Provide the (x, y) coordinate of the cell's center where the given text is located.  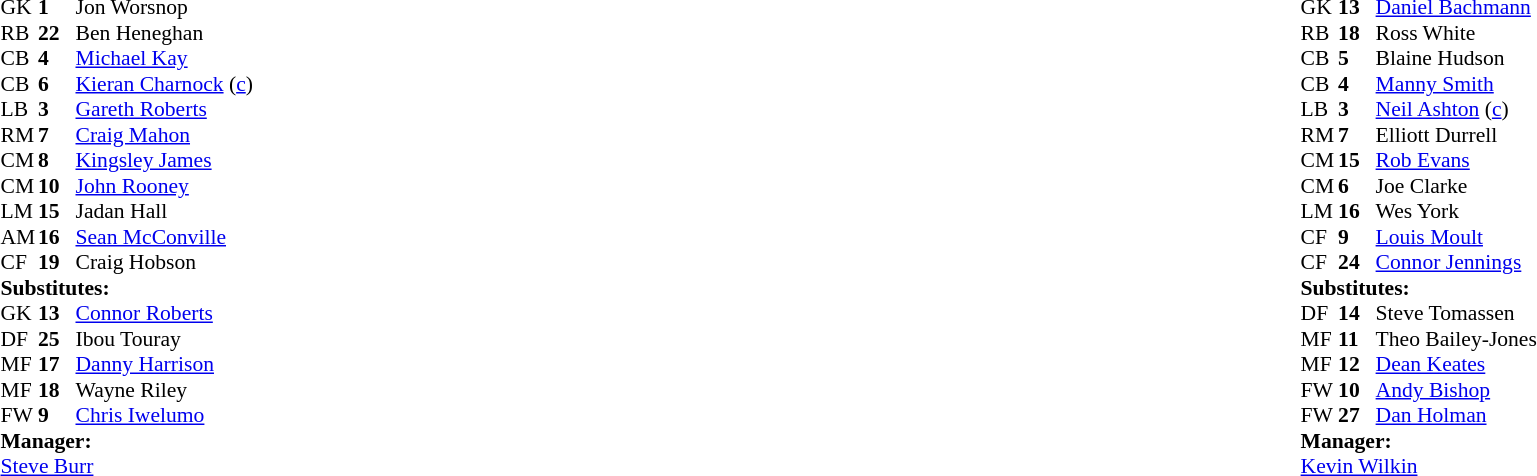
Jadan Hall (164, 211)
Gareth Roberts (164, 109)
Ben Heneghan (164, 33)
Louis Moult (1456, 237)
27 (1357, 415)
John Rooney (164, 186)
Blaine Hudson (1456, 59)
5 (1357, 59)
Connor Jennings (1456, 263)
22 (57, 33)
GK (19, 313)
Kingsley James (164, 161)
25 (57, 339)
Chris Iwelumo (164, 415)
Andy Bishop (1456, 390)
8 (57, 161)
Elliott Durrell (1456, 135)
Danny Harrison (164, 365)
Ross White (1456, 33)
19 (57, 263)
12 (1357, 365)
11 (1357, 339)
Rob Evans (1456, 161)
24 (1357, 263)
14 (1357, 313)
Michael Kay (164, 59)
Craig Mahon (164, 135)
Wayne Riley (164, 390)
Neil Ashton (c) (1456, 109)
Connor Roberts (164, 313)
Ibou Touray (164, 339)
Joe Clarke (1456, 186)
Craig Hobson (164, 263)
Steve Tomassen (1456, 313)
AM (19, 237)
Theo Bailey-Jones (1456, 339)
Sean McConville (164, 237)
13 (57, 313)
Manny Smith (1456, 84)
Wes York (1456, 211)
17 (57, 365)
Dean Keates (1456, 365)
Dan Holman (1456, 415)
Kieran Charnock (c) (164, 84)
